Identify which cell holds the provided text, then report its [X, Y] central coordinate. 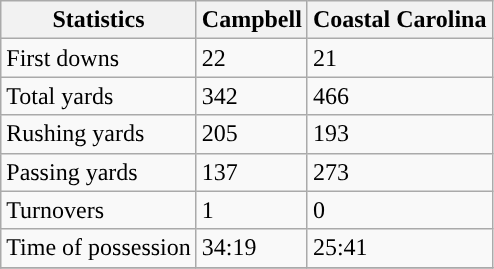
1 [252, 210]
Coastal Carolina [400, 20]
Statistics [99, 20]
22 [252, 58]
466 [400, 96]
Rushing yards [99, 134]
34:19 [252, 248]
First downs [99, 58]
25:41 [400, 248]
273 [400, 172]
193 [400, 134]
Passing yards [99, 172]
0 [400, 210]
Turnovers [99, 210]
342 [252, 96]
Time of possession [99, 248]
21 [400, 58]
Total yards [99, 96]
137 [252, 172]
205 [252, 134]
Campbell [252, 20]
